Find where the given text appears and provide that cell's center as [X, Y] coordinate. 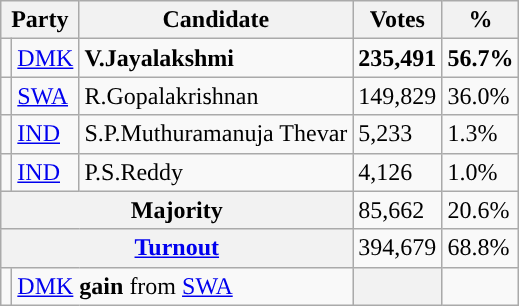
394,679 [398, 248]
85,662 [398, 210]
36.0% [480, 96]
1.3% [480, 134]
R.Gopalakrishnan [216, 96]
Majority [177, 210]
Party [40, 20]
DMK [46, 58]
Turnout [177, 248]
V.Jayalakshmi [216, 58]
4,126 [398, 172]
149,829 [398, 96]
P.S.Reddy [216, 172]
Candidate [216, 20]
DMK gain from SWA [182, 286]
% [480, 20]
20.6% [480, 210]
56.7% [480, 58]
235,491 [398, 58]
68.8% [480, 248]
5,233 [398, 134]
S.P.Muthuramanuja Thevar [216, 134]
Votes [398, 20]
SWA [46, 96]
1.0% [480, 172]
